Detect which cell encompasses the target text, then output its [X, Y] center coordinate. 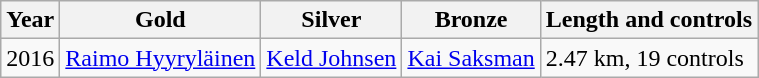
Length and controls [648, 20]
Gold [160, 20]
Silver [332, 20]
Bronze [471, 20]
Raimo Hyyryläinen [160, 58]
Keld Johnsen [332, 58]
2.47 km, 19 controls [648, 58]
Kai Saksman [471, 58]
2016 [30, 58]
Year [30, 20]
